Pinpoint the cell where the given text exists, returning its (X, Y) midpoint coordinate. 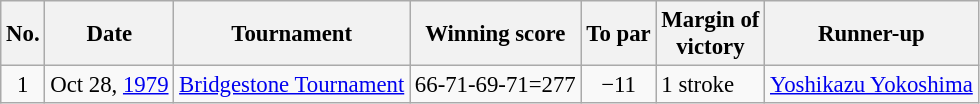
Date (110, 34)
66-71-69-71=277 (496, 85)
Bridgestone Tournament (292, 85)
Winning score (496, 34)
Tournament (292, 34)
Margin ofvictory (710, 34)
To par (618, 34)
1 (23, 85)
No. (23, 34)
−11 (618, 85)
Yoshikazu Yokoshima (872, 85)
1 stroke (710, 85)
Oct 28, 1979 (110, 85)
Runner-up (872, 34)
